Pinpoint the cell where the given text exists, returning its (X, Y) midpoint coordinate. 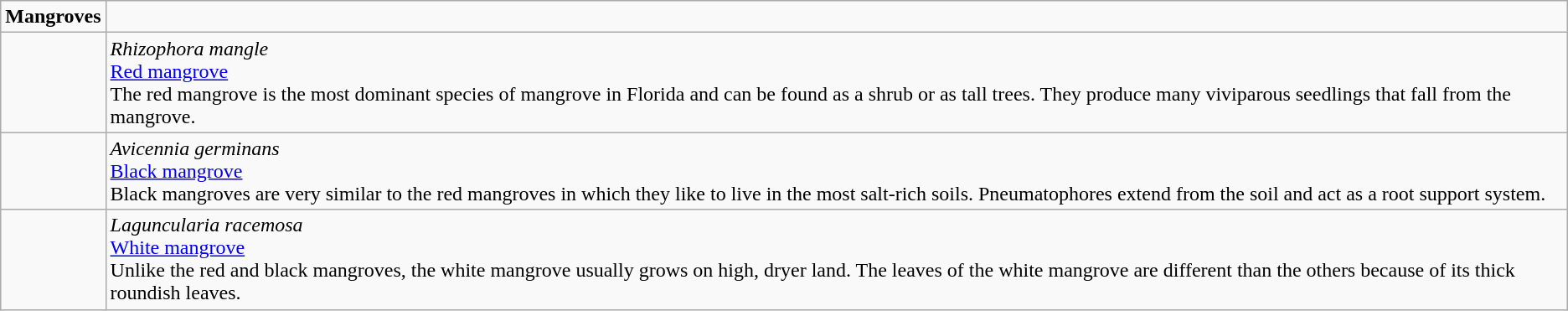
Mangroves (54, 17)
